Determine the (x, y) coordinate at the center of the cell enclosing the given text.  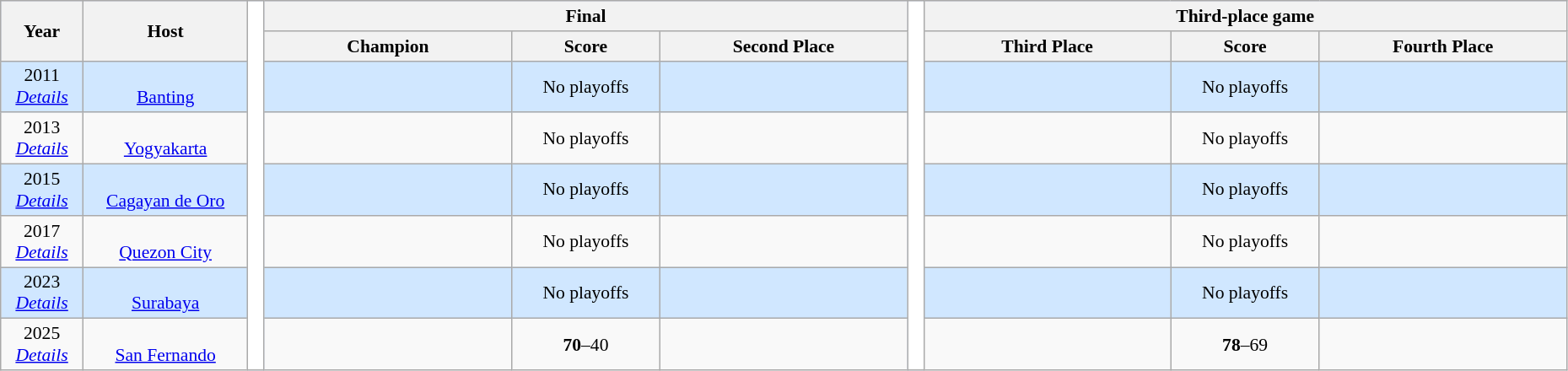
70–40 (586, 344)
Banting (165, 86)
2013 Details (42, 138)
Final (585, 16)
2015 Details (42, 191)
Surabaya (165, 293)
Third Place (1048, 46)
Host (165, 30)
2017 Details (42, 241)
Quezon City (165, 241)
Third-place game (1245, 16)
78–69 (1245, 344)
Yogyakarta (165, 138)
Cagayan de Oro (165, 191)
2025 Details (42, 344)
2023 Details (42, 293)
2011 Details (42, 86)
San Fernando (165, 344)
Champion (388, 46)
Year (42, 30)
Fourth Place (1442, 46)
Second Place (783, 46)
